Extract the [x, y] coordinate from the center of the cell holding the provided text.  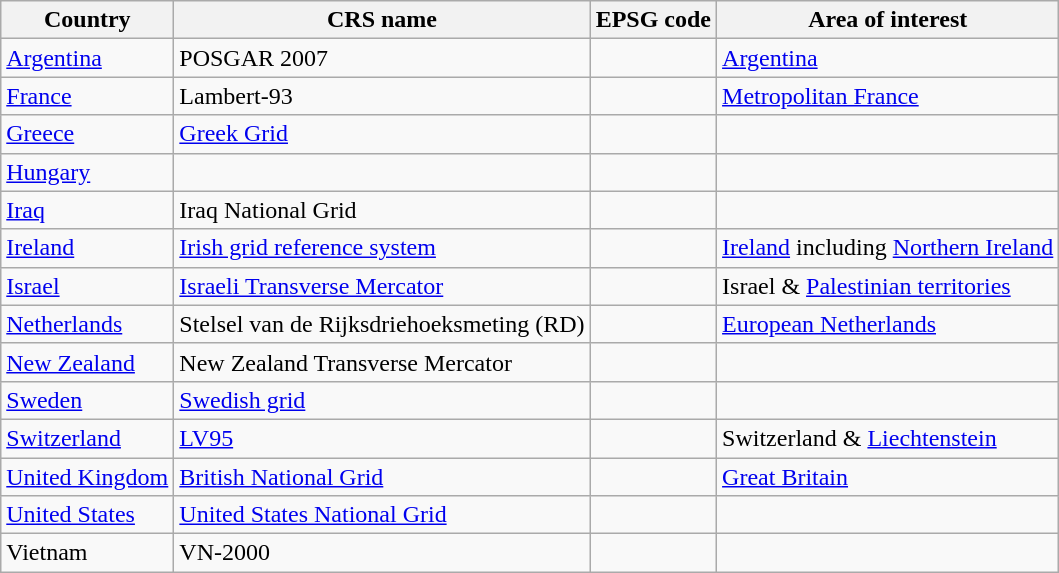
Ireland including Northern Ireland [888, 248]
New Zealand [88, 362]
Switzerland & Liechtenstein [888, 438]
EPSG code [653, 20]
Israeli Transverse Mercator [382, 286]
POSGAR 2007 [382, 58]
Iraq National Grid [382, 210]
European Netherlands [888, 324]
Swedish grid [382, 400]
Vietnam [88, 553]
United Kingdom [88, 477]
Stelsel van de Rijksdriehoeksmeting (RD) [382, 324]
Israel [88, 286]
Great Britain [888, 477]
Greece [88, 134]
Country [88, 20]
Sweden [88, 400]
Metropolitan France [888, 96]
Hungary [88, 172]
Area of interest [888, 20]
Greek Grid [382, 134]
Netherlands [88, 324]
Ireland [88, 248]
Lambert-93 [382, 96]
VN-2000 [382, 553]
France [88, 96]
LV95 [382, 438]
New Zealand Transverse Mercator [382, 362]
CRS name [382, 20]
United States National Grid [382, 515]
Iraq [88, 210]
Israel & Palestinian territories [888, 286]
Irish grid reference system [382, 248]
United States [88, 515]
Switzerland [88, 438]
British National Grid [382, 477]
